Locate the cell with the specified text and output its [X, Y] center coordinate. 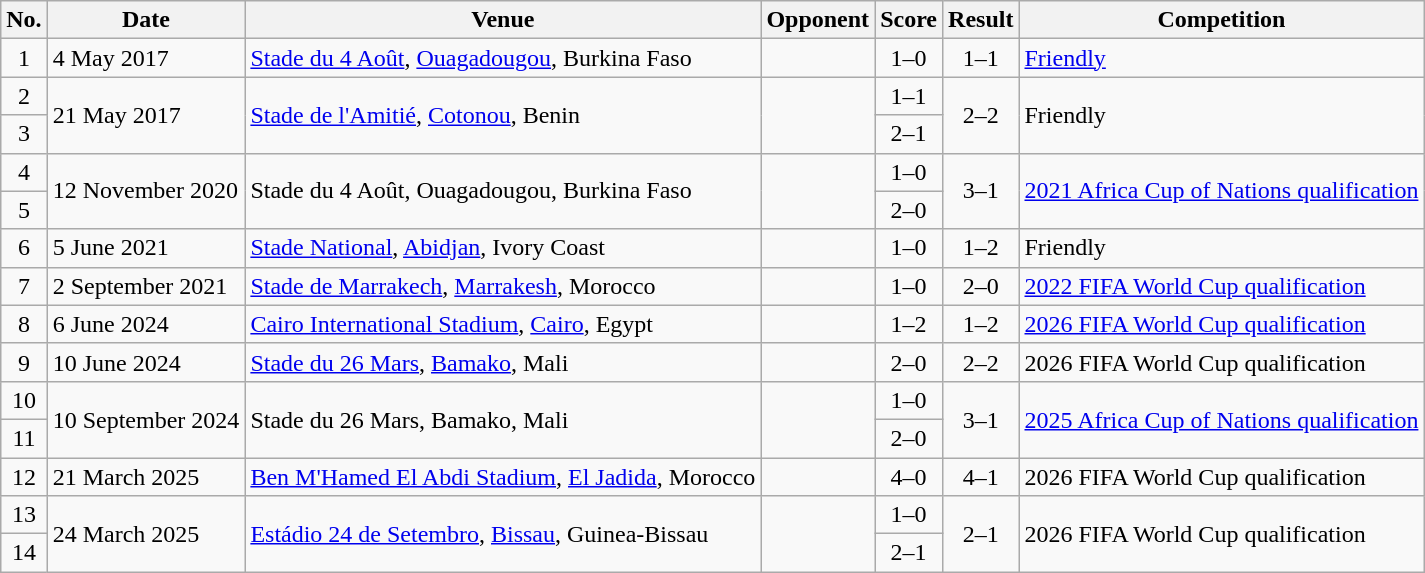
24 March 2025 [146, 534]
7 [24, 286]
13 [24, 515]
2 [24, 96]
6 [24, 248]
Date [146, 20]
Opponent [818, 20]
5 June 2021 [146, 248]
12 November 2020 [146, 191]
1 [24, 58]
10 June 2024 [146, 362]
12 [24, 477]
10 September 2024 [146, 419]
Stade de Marrakech, Marrakesh, Morocco [503, 286]
21 May 2017 [146, 115]
9 [24, 362]
Venue [503, 20]
4–0 [909, 477]
Estádio 24 de Setembro, Bissau, Guinea-Bissau [503, 534]
2021 Africa Cup of Nations qualification [1222, 191]
8 [24, 324]
Competition [1222, 20]
4 [24, 172]
5 [24, 210]
Cairo International Stadium, Cairo, Egypt [503, 324]
21 March 2025 [146, 477]
2022 FIFA World Cup qualification [1222, 286]
14 [24, 553]
Score [909, 20]
2 September 2021 [146, 286]
4–1 [981, 477]
Stade National, Abidjan, Ivory Coast [503, 248]
Stade de l'Amitié, Cotonou, Benin [503, 115]
Result [981, 20]
No. [24, 20]
3 [24, 134]
11 [24, 438]
Ben M'Hamed El Abdi Stadium, El Jadida, Morocco [503, 477]
2025 Africa Cup of Nations qualification [1222, 419]
10 [24, 400]
4 May 2017 [146, 58]
6 June 2024 [146, 324]
